For the text-containing cell, return its midpoint in [X, Y] coordinate format. 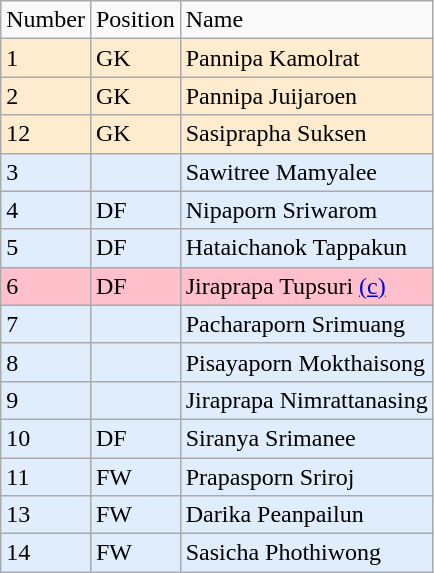
10 [46, 438]
Jiraprapa Tupsuri (c) [306, 286]
4 [46, 210]
Nipaporn Sriwarom [306, 210]
Sasicha Phothiwong [306, 553]
Position [135, 20]
3 [46, 172]
Pannipa Kamolrat [306, 58]
2 [46, 96]
Pisayaporn Mokthaisong [306, 362]
12 [46, 134]
13 [46, 515]
Sasiprapha Suksen [306, 134]
Name [306, 20]
11 [46, 477]
Sawitree Mamyalee [306, 172]
Pacharaporn Srimuang [306, 324]
Siranya Srimanee [306, 438]
14 [46, 553]
Jiraprapa Nimrattanasing [306, 400]
1 [46, 58]
5 [46, 248]
Darika Peanpailun [306, 515]
Prapasporn Sriroj [306, 477]
Pannipa Juijaroen [306, 96]
Hataichanok Tappakun [306, 248]
8 [46, 362]
Number [46, 20]
6 [46, 286]
7 [46, 324]
9 [46, 400]
